Detect which cell encompasses the target text, then output its [X, Y] center coordinate. 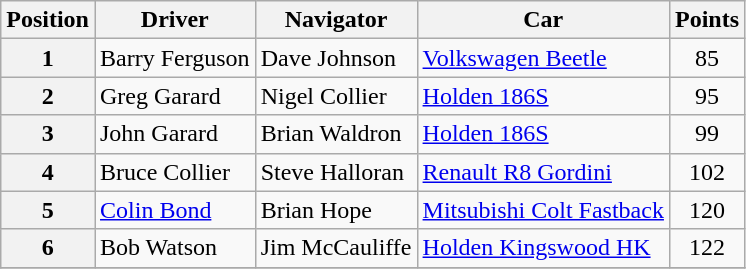
Holden Kingswood HK [543, 248]
Barry Ferguson [174, 58]
Renault R8 Gordini [543, 172]
3 [48, 134]
Position [48, 20]
Steve Halloran [336, 172]
Greg Garard [174, 96]
Driver [174, 20]
Points [706, 20]
99 [706, 134]
Dave Johnson [336, 58]
122 [706, 248]
Nigel Collier [336, 96]
5 [48, 210]
Bruce Collier [174, 172]
120 [706, 210]
Colin Bond [174, 210]
85 [706, 58]
Brian Waldron [336, 134]
Jim McCauliffe [336, 248]
John Garard [174, 134]
4 [48, 172]
102 [706, 172]
Car [543, 20]
6 [48, 248]
Bob Watson [174, 248]
Brian Hope [336, 210]
Navigator [336, 20]
1 [48, 58]
Volkswagen Beetle [543, 58]
95 [706, 96]
Mitsubishi Colt Fastback [543, 210]
2 [48, 96]
